Locate the cell with the specified text and output its (x, y) center coordinate. 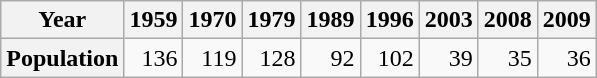
128 (272, 58)
1979 (272, 20)
Population (62, 58)
39 (448, 58)
136 (154, 58)
1996 (390, 20)
92 (330, 58)
36 (566, 58)
1989 (330, 20)
35 (508, 58)
2003 (448, 20)
119 (212, 58)
2009 (566, 20)
1970 (212, 20)
1959 (154, 20)
102 (390, 58)
2008 (508, 20)
Year (62, 20)
